Provide the [x, y] coordinate of the cell's center where the given text is located.  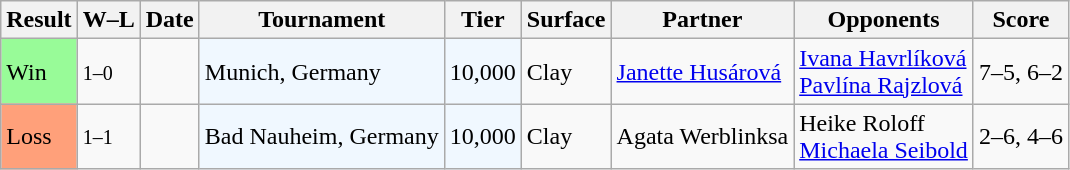
2–6, 4–6 [1020, 136]
Tournament [322, 20]
1–0 [108, 72]
Opponents [884, 20]
Tier [482, 20]
Partner [702, 20]
Loss [39, 136]
Surface [566, 20]
Ivana Havrlíková Pavlína Rajzlová [884, 72]
1–1 [108, 136]
Janette Husárová [702, 72]
Date [170, 20]
7–5, 6–2 [1020, 72]
Agata Werblinksa [702, 136]
Result [39, 20]
Munich, Germany [322, 72]
Bad Nauheim, Germany [322, 136]
Heike Roloff Michaela Seibold [884, 136]
Win [39, 72]
W–L [108, 20]
Score [1020, 20]
